For the text-containing cell, return its midpoint in (x, y) coordinate format. 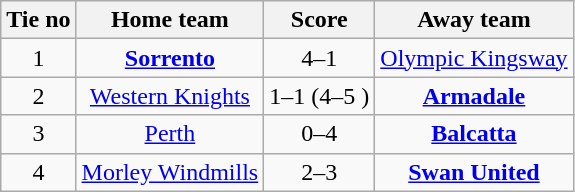
Balcatta (474, 134)
Tie no (38, 20)
Score (320, 20)
Olympic Kingsway (474, 58)
1 (38, 58)
Sorrento (170, 58)
Armadale (474, 96)
4 (38, 172)
4–1 (320, 58)
Swan United (474, 172)
0–4 (320, 134)
Western Knights (170, 96)
2–3 (320, 172)
Home team (170, 20)
3 (38, 134)
2 (38, 96)
Perth (170, 134)
Away team (474, 20)
1–1 (4–5 ) (320, 96)
Morley Windmills (170, 172)
